Find where the given text appears and provide that cell's center as (X, Y) coordinate. 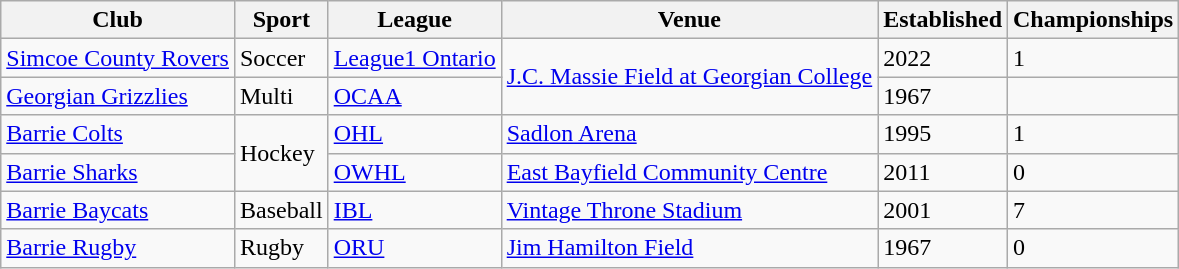
Jim Hamilton Field (690, 248)
Hockey (281, 153)
Championships (1094, 20)
IBL (414, 210)
OWHL (414, 172)
1995 (943, 134)
OCAA (414, 96)
Barrie Colts (118, 134)
ORU (414, 248)
Barrie Baycats (118, 210)
Multi (281, 96)
Soccer (281, 58)
Barrie Rugby (118, 248)
Baseball (281, 210)
Club (118, 20)
Venue (690, 20)
League (414, 20)
East Bayfield Community Centre (690, 172)
Vintage Throne Stadium (690, 210)
Simcoe County Rovers (118, 58)
2001 (943, 210)
League1 Ontario (414, 58)
Barrie Sharks (118, 172)
Georgian Grizzlies (118, 96)
OHL (414, 134)
7 (1094, 210)
Sport (281, 20)
2011 (943, 172)
Sadlon Arena (690, 134)
J.C. Massie Field at Georgian College (690, 77)
Rugby (281, 248)
2022 (943, 58)
Established (943, 20)
